Detect which cell encompasses the target text, then output its (X, Y) center coordinate. 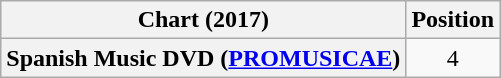
Chart (2017) (204, 20)
Position (453, 20)
Spanish Music DVD (PROMUSICAE) (204, 58)
4 (453, 58)
